Detect which cell encompasses the target text, then output its (X, Y) center coordinate. 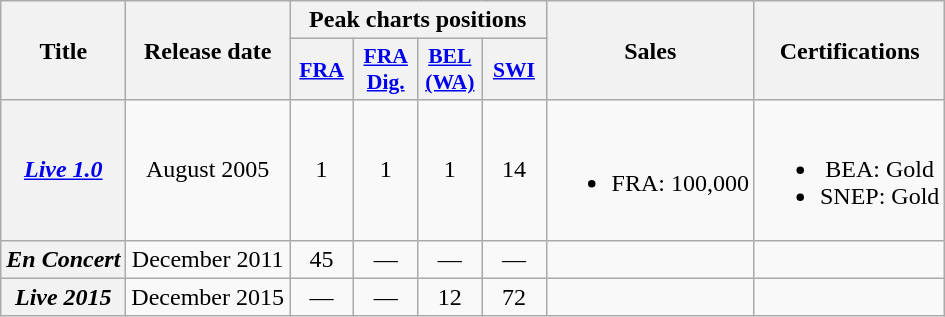
FRA (322, 70)
BEA: GoldSNEP: Gold (849, 170)
En Concert (64, 259)
FRADig. (386, 70)
Live 2015 (64, 297)
14 (514, 170)
72 (514, 297)
SWI (514, 70)
Title (64, 50)
BEL(WA) (450, 70)
August 2005 (208, 170)
Peak charts positions (418, 20)
45 (322, 259)
12 (450, 297)
FRA: 100,000 (650, 170)
December 2015 (208, 297)
Release date (208, 50)
December 2011 (208, 259)
Sales (650, 50)
Live 1.0 (64, 170)
Certifications (849, 50)
